Provide the (x, y) coordinate of the cell's center where the given text is located.  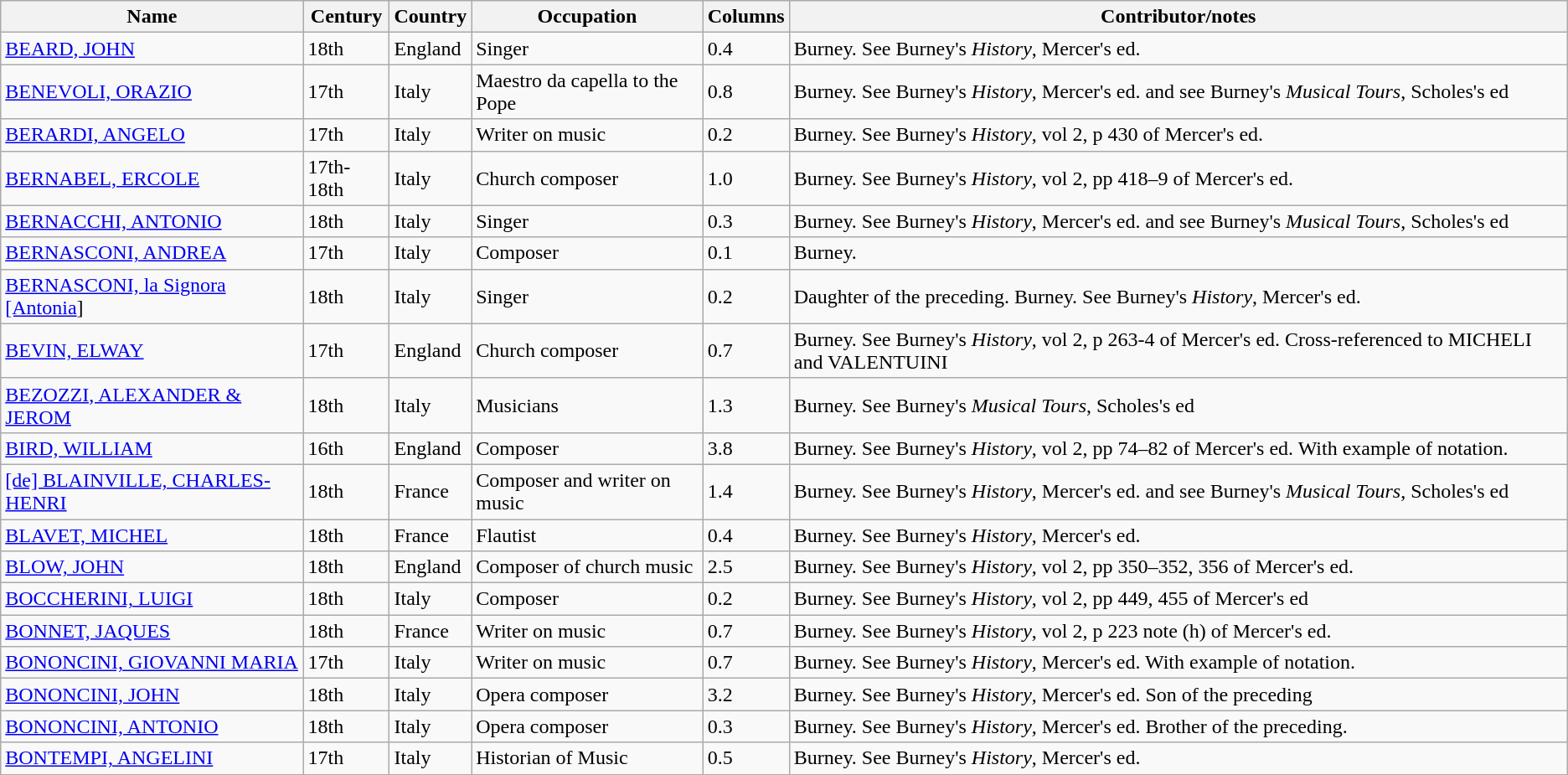
Composer of church music (587, 567)
Contributor/notes (1178, 17)
BONNET, JAQUES (152, 631)
BOCCHERINI, LUIGI (152, 599)
1.3 (745, 406)
Burney. See Burney's History, vol 2, pp 74–82 of Mercer's ed. With example of notation. (1178, 448)
Burney. See Burney's History, vol 2, p 223 note (h) of Mercer's ed. (1178, 631)
BIRD, WILLIAM (152, 448)
BERARDI, ANGELO (152, 135)
16th (347, 448)
Burney. See Burney's History, Mercer's ed. Son of the preceding (1178, 695)
2.5 (745, 567)
Burney. (1178, 253)
Composer and writer on music (587, 491)
BEVIN, ELWAY (152, 350)
0.8 (745, 92)
Maestro da capella to the Pope (587, 92)
BERNACCHI, ANTONIO (152, 221)
1.4 (745, 491)
BLAVET, MICHEL (152, 535)
Burney. See Burney's History, Mercer's ed. Brother of the preceding. (1178, 726)
BEARD, JOHN (152, 49)
Columns (745, 17)
0.5 (745, 758)
BONONCINI, JOHN (152, 695)
Burney. See Burney's History, vol 2, pp 418–9 of Mercer's ed. (1178, 178)
Musicians (587, 406)
Century (347, 17)
Historian of Music (587, 758)
3.2 (745, 695)
BENEVOLI, ORAZIO (152, 92)
Burney. See Burney's Musical Tours, Scholes's ed (1178, 406)
BLOW, JOHN (152, 567)
[de] BLAINVILLE, CHARLES-HENRI (152, 491)
Burney. See Burney's History, vol 2, p 430 of Mercer's ed. (1178, 135)
Burney. See Burney's History, vol 2, p 263-4 of Mercer's ed. Cross-referenced to MICHELI and VALENTUINI (1178, 350)
3.8 (745, 448)
Burney. See Burney's History, vol 2, pp 350–352, 356 of Mercer's ed. (1178, 567)
Daughter of the preceding. Burney. See Burney's History, Mercer's ed. (1178, 297)
Flautist (587, 535)
BERNABEL, ERCOLE (152, 178)
17th-18th (347, 178)
Country (431, 17)
BONONCINI, ANTONIO (152, 726)
BERNASCONI, ANDREA (152, 253)
BERNASCONI, la Signora [Antonia] (152, 297)
1.0 (745, 178)
0.1 (745, 253)
Name (152, 17)
BONONCINI, GIOVANNI MARIA (152, 663)
BONTEMPI, ANGELINI (152, 758)
Occupation (587, 17)
Burney. See Burney's History, Mercer's ed. With example of notation. (1178, 663)
BEZOZZI, ALEXANDER & JEROM (152, 406)
Burney. See Burney's History, vol 2, pp 449, 455 of Mercer's ed (1178, 599)
